Provide the (X, Y) coordinate of the cell's center where the given text is located.  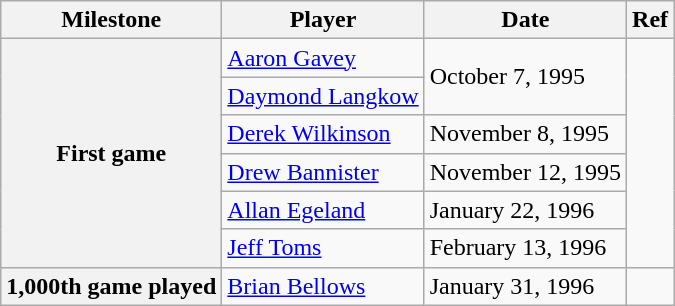
Ref (650, 20)
November 12, 1995 (525, 172)
January 31, 1996 (525, 286)
February 13, 1996 (525, 248)
1,000th game played (112, 286)
November 8, 1995 (525, 134)
January 22, 1996 (525, 210)
Allan Egeland (323, 210)
Brian Bellows (323, 286)
Drew Bannister (323, 172)
Date (525, 20)
First game (112, 153)
October 7, 1995 (525, 77)
Player (323, 20)
Aaron Gavey (323, 58)
Milestone (112, 20)
Derek Wilkinson (323, 134)
Daymond Langkow (323, 96)
Jeff Toms (323, 248)
